Provide the [x, y] coordinate of the cell's center where the given text is located.  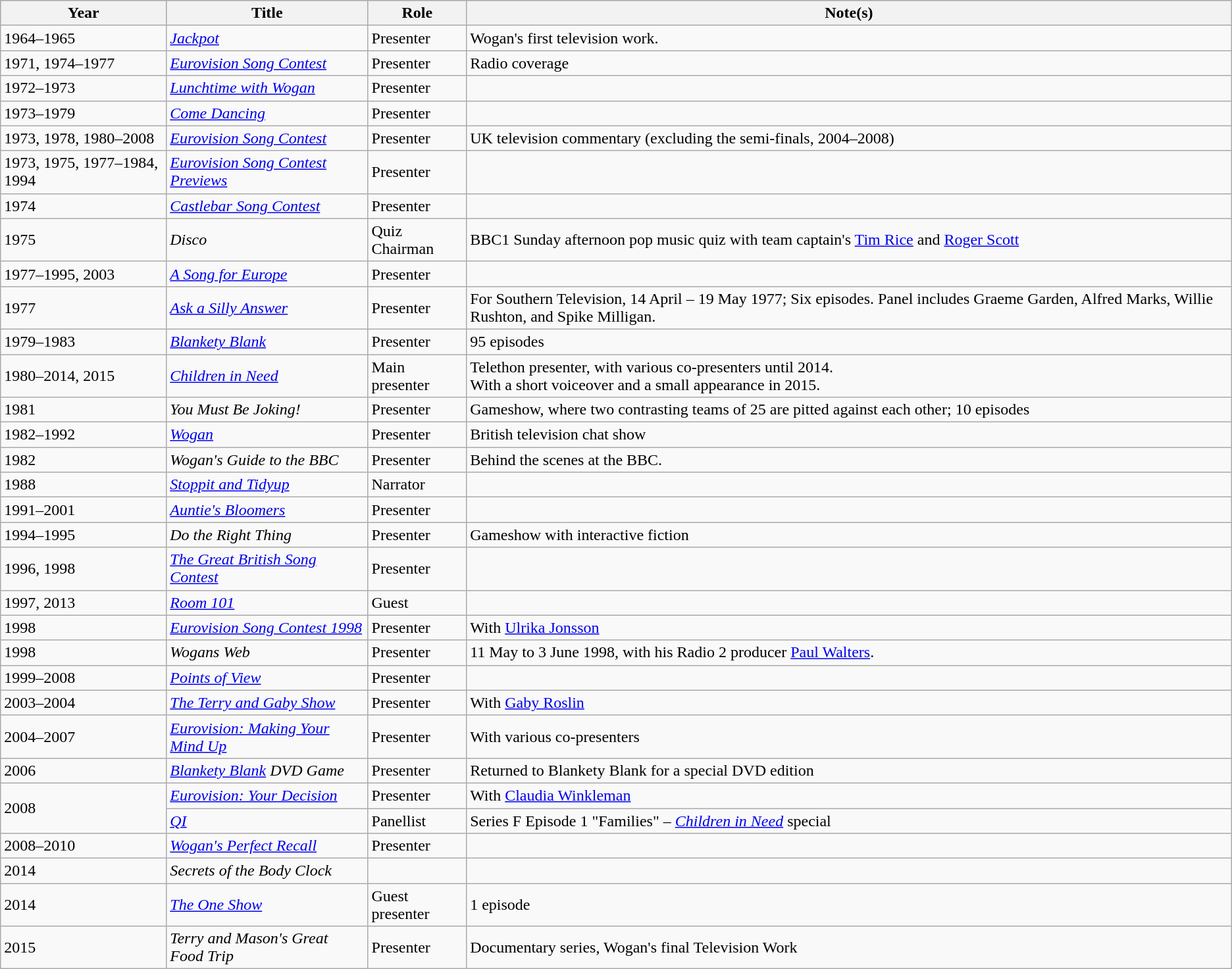
Castlebar Song Contest [267, 206]
Gameshow with interactive fiction [849, 535]
Wogans Web [267, 653]
The Terry and Gaby Show [267, 703]
Jackpot [267, 38]
Terry and Mason's Great Food Trip [267, 947]
Year [84, 13]
Series F Episode 1 "Families" – Children in Need special [849, 820]
1980–2014, 2015 [84, 375]
Do the Right Thing [267, 535]
British television chat show [849, 435]
Note(s) [849, 13]
2008 [84, 808]
1982 [84, 460]
Role [417, 13]
1973, 1975, 1977–1984, 1994 [84, 172]
UK television commentary (excluding the semi-finals, 2004–2008) [849, 138]
2004–2007 [84, 737]
1975 [84, 239]
1964–1965 [84, 38]
Telethon presenter, with various co-presenters until 2014. With a short voiceover and a small appearance in 2015. [849, 375]
Wogan [267, 435]
1981 [84, 410]
Returned to Blankety Blank for a special DVD edition [849, 770]
1974 [84, 206]
11 May to 3 June 1998, with his Radio 2 producer Paul Walters. [849, 653]
Quiz Chairman [417, 239]
Eurovision Song Contest Previews [267, 172]
1973, 1978, 1980–2008 [84, 138]
With Claudia Winkleman [849, 795]
2003–2004 [84, 703]
Wogan's Perfect Recall [267, 846]
1988 [84, 485]
A Song for Europe [267, 274]
You Must Be Joking! [267, 410]
1971, 1974–1977 [84, 63]
Wogan's first television work. [849, 38]
Wogan's Guide to the BBC [267, 460]
Blankety Blank DVD Game [267, 770]
For Southern Television, 14 April – 19 May 1977; Six episodes. Panel includes Graeme Garden, Alfred Marks, Willie Rushton, and Spike Milligan. [849, 308]
1 episode [849, 905]
BBC1 Sunday afternoon pop music quiz with team captain's Tim Rice and Roger Scott [849, 239]
Eurovision Song Contest 1998 [267, 628]
Disco [267, 239]
1977 [84, 308]
Room 101 [267, 603]
1991–2001 [84, 510]
With Gaby Roslin [849, 703]
Ask a Silly Answer [267, 308]
Points of View [267, 678]
Behind the scenes at the BBC. [849, 460]
Guest presenter [417, 905]
Stoppit and Tidyup [267, 485]
Auntie's Bloomers [267, 510]
2008–2010 [84, 846]
1982–1992 [84, 435]
With Ulrika Jonsson [849, 628]
The One Show [267, 905]
1972–1973 [84, 88]
Panellist [417, 820]
2015 [84, 947]
Eurovision: Your Decision [267, 795]
1994–1995 [84, 535]
1997, 2013 [84, 603]
2006 [84, 770]
95 episodes [849, 341]
1979–1983 [84, 341]
Narrator [417, 485]
Main presenter [417, 375]
1973–1979 [84, 113]
The Great British Song Contest [267, 568]
QI [267, 820]
Blankety Blank [267, 341]
Children in Need [267, 375]
Eurovision: Making Your Mind Up [267, 737]
Secrets of the Body Clock [267, 871]
Documentary series, Wogan's final Television Work [849, 947]
Lunchtime with Wogan [267, 88]
Come Dancing [267, 113]
Guest [417, 603]
Title [267, 13]
1977–1995, 2003 [84, 274]
1999–2008 [84, 678]
1996, 1998 [84, 568]
Gameshow, where two contrasting teams of 25 are pitted against each other; 10 episodes [849, 410]
With various co-presenters [849, 737]
Radio coverage [849, 63]
